Find where the given text appears and provide that cell's center as (X, Y) coordinate. 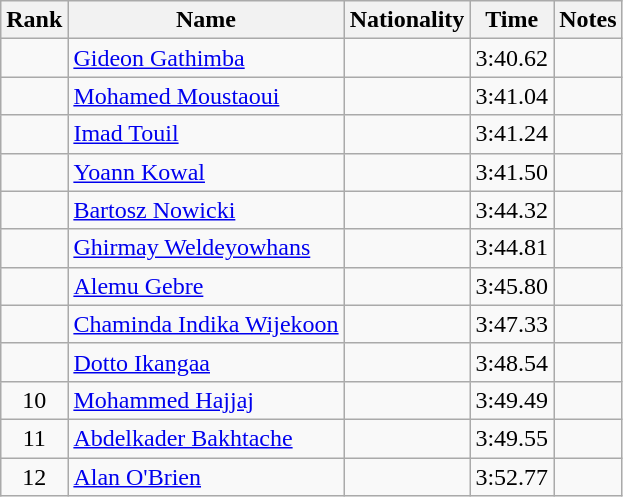
3:41.50 (512, 172)
Name (206, 20)
3:41.04 (512, 96)
Mohammed Hajjaj (206, 400)
Alemu Gebre (206, 286)
11 (34, 438)
Imad Touil (206, 134)
Notes (588, 20)
Yoann Kowal (206, 172)
3:47.33 (512, 324)
3:49.55 (512, 438)
3:44.32 (512, 210)
Dotto Ikangaa (206, 362)
Rank (34, 20)
3:48.54 (512, 362)
Alan O'Brien (206, 477)
3:44.81 (512, 248)
3:52.77 (512, 477)
Bartosz Nowicki (206, 210)
Nationality (407, 20)
Time (512, 20)
3:49.49 (512, 400)
3:41.24 (512, 134)
Chaminda Indika Wijekoon (206, 324)
Abdelkader Bakhtache (206, 438)
3:40.62 (512, 58)
3:45.80 (512, 286)
Ghirmay Weldeyowhans (206, 248)
Gideon Gathimba (206, 58)
Mohamed Moustaoui (206, 96)
12 (34, 477)
10 (34, 400)
